Pinpoint the cell where the given text exists, returning its [X, Y] midpoint coordinate. 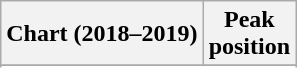
Chart (2018–2019) [102, 34]
Peakposition [249, 34]
